Output the (X, Y) coordinate of the center of the cell containing the given text.  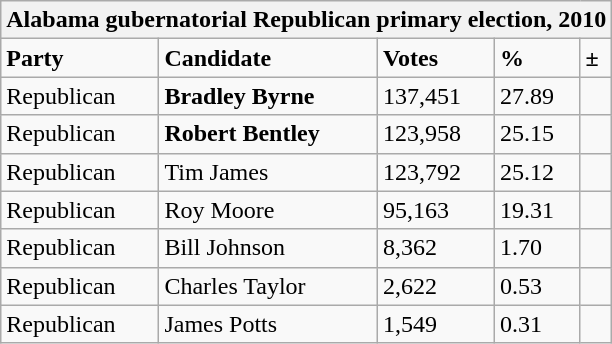
27.89 (536, 96)
± (596, 58)
19.31 (536, 210)
25.12 (536, 172)
0.53 (536, 286)
1.70 (536, 248)
123,958 (436, 134)
95,163 (436, 210)
% (536, 58)
Party (80, 58)
Roy Moore (268, 210)
Charles Taylor (268, 286)
Bradley Byrne (268, 96)
0.31 (536, 324)
8,362 (436, 248)
Robert Bentley (268, 134)
25.15 (536, 134)
Tim James (268, 172)
123,792 (436, 172)
1,549 (436, 324)
Alabama gubernatorial Republican primary election, 2010 (306, 20)
2,622 (436, 286)
James Potts (268, 324)
137,451 (436, 96)
Votes (436, 58)
Candidate (268, 58)
Bill Johnson (268, 248)
